Identify which cell holds the provided text, then report its (X, Y) central coordinate. 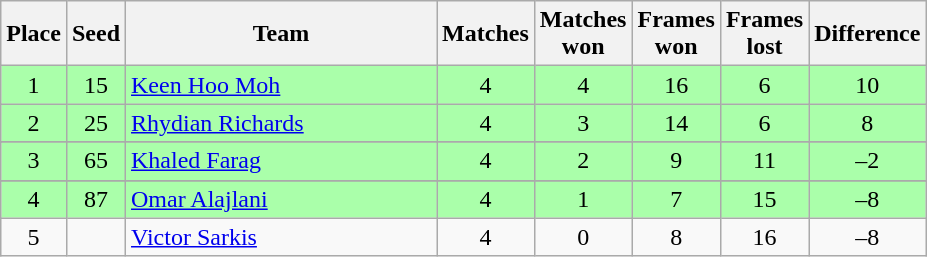
5 (34, 237)
Omar Alajlani (282, 199)
Difference (868, 34)
25 (96, 123)
Frames lost (764, 34)
Rhydian Richards (282, 123)
Keen Hoo Moh (282, 85)
Place (34, 34)
9 (676, 161)
65 (96, 161)
Matches (486, 34)
Seed (96, 34)
Khaled Farag (282, 161)
Team (282, 34)
Victor Sarkis (282, 237)
Frames won (676, 34)
10 (868, 85)
7 (676, 199)
11 (764, 161)
–2 (868, 161)
Matches won (583, 34)
0 (583, 237)
14 (676, 123)
87 (96, 199)
